Return [x, y] of the center of cell containing provided text 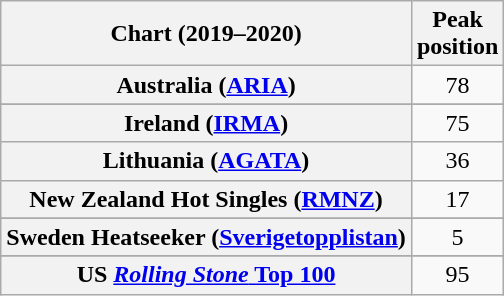
Chart (2019–2020) [206, 34]
US Rolling Stone Top 100 [206, 275]
75 [457, 123]
Ireland (IRMA) [206, 123]
Australia (ARIA) [206, 85]
New Zealand Hot Singles (RMNZ) [206, 199]
5 [457, 237]
36 [457, 161]
78 [457, 85]
17 [457, 199]
Lithuania (AGATA) [206, 161]
95 [457, 275]
Sweden Heatseeker (Sverigetopplistan) [206, 237]
Peakposition [457, 34]
